Determine the (X, Y) coordinate at the center of the cell enclosing the given text.  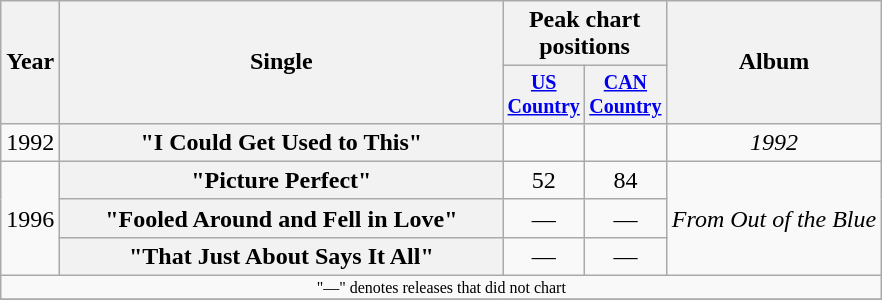
"That Just About Says It All" (282, 256)
"Fooled Around and Fell in Love" (282, 218)
CAN Country (626, 94)
US Country (544, 94)
84 (626, 180)
"Picture Perfect" (282, 180)
Peak chartpositions (584, 34)
"I Could Get Used to This" (282, 142)
1996 (30, 218)
Single (282, 62)
"—" denotes releases that did not chart (442, 288)
Year (30, 62)
Album (774, 62)
52 (544, 180)
From Out of the Blue (774, 218)
